Return the [X, Y] coordinate for the center point of the cell that contains the specified text.  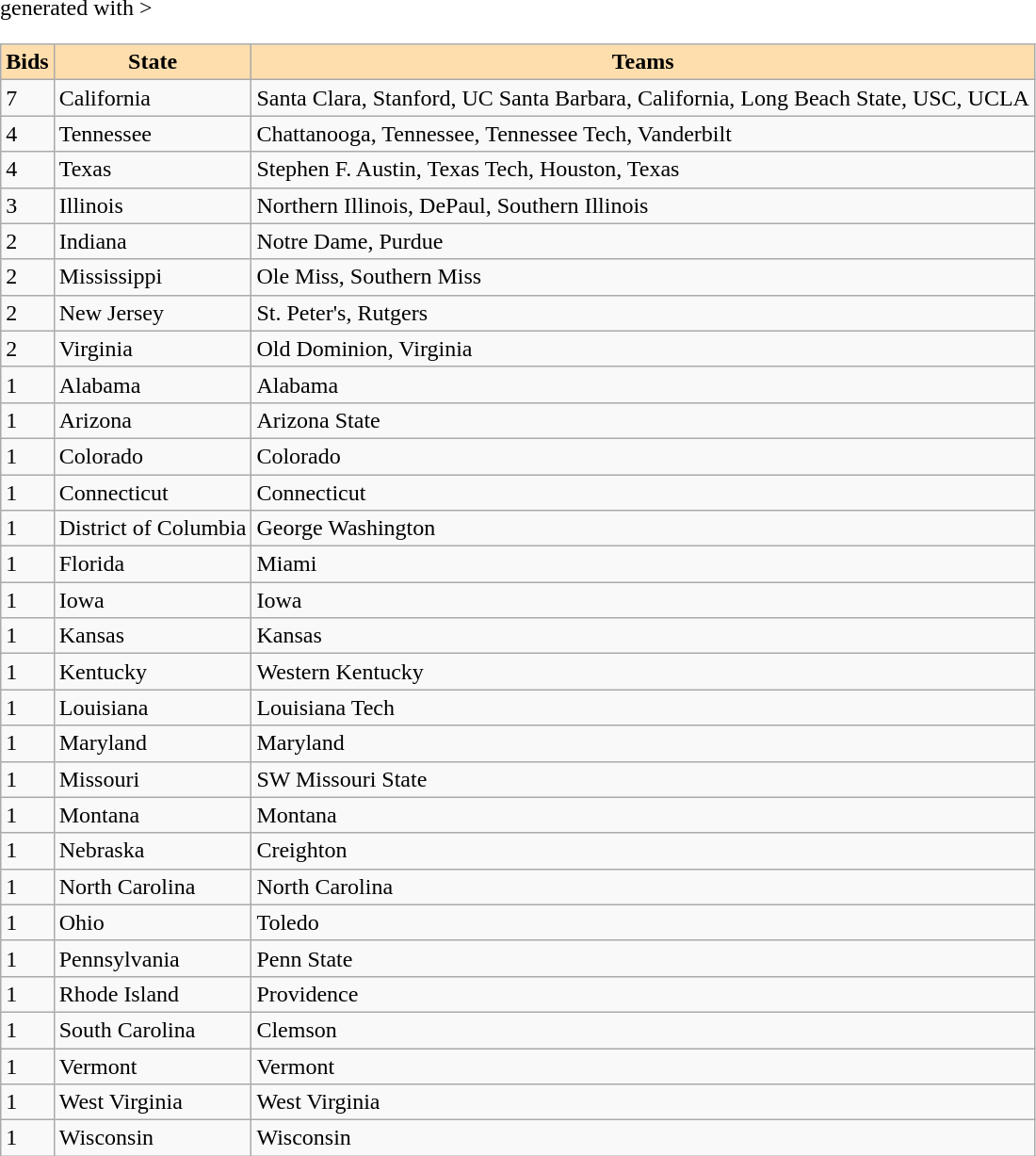
George Washington [643, 529]
Louisiana [153, 708]
State [153, 62]
Santa Clara, Stanford, UC Santa Barbara, California, Long Beach State, USC, UCLA [643, 98]
Louisiana Tech [643, 708]
Florida [153, 564]
Penn State [643, 958]
California [153, 98]
Notre Dame, Purdue [643, 241]
Mississippi [153, 277]
Chattanooga, Tennessee, Tennessee Tech, Vanderbilt [643, 134]
Clemson [643, 1030]
Virginia [153, 349]
Western Kentucky [643, 672]
SW Missouri State [643, 779]
Bids [27, 62]
St. Peter's, Rutgers [643, 313]
Missouri [153, 779]
Miami [643, 564]
Arizona State [643, 420]
Pennsylvania [153, 958]
Stephen F. Austin, Texas Tech, Houston, Texas [643, 170]
Nebraska [153, 851]
3 [27, 205]
Teams [643, 62]
Providence [643, 994]
District of Columbia [153, 529]
Tennessee [153, 134]
Indiana [153, 241]
Arizona [153, 420]
Rhode Island [153, 994]
Old Dominion, Virginia [643, 349]
Texas [153, 170]
Ole Miss, Southern Miss [643, 277]
New Jersey [153, 313]
Creighton [643, 851]
South Carolina [153, 1030]
Northern Illinois, DePaul, Southern Illinois [643, 205]
Ohio [153, 922]
Kentucky [153, 672]
7 [27, 98]
Toledo [643, 922]
Illinois [153, 205]
